Identify which cell holds the provided text, then report its [X, Y] central coordinate. 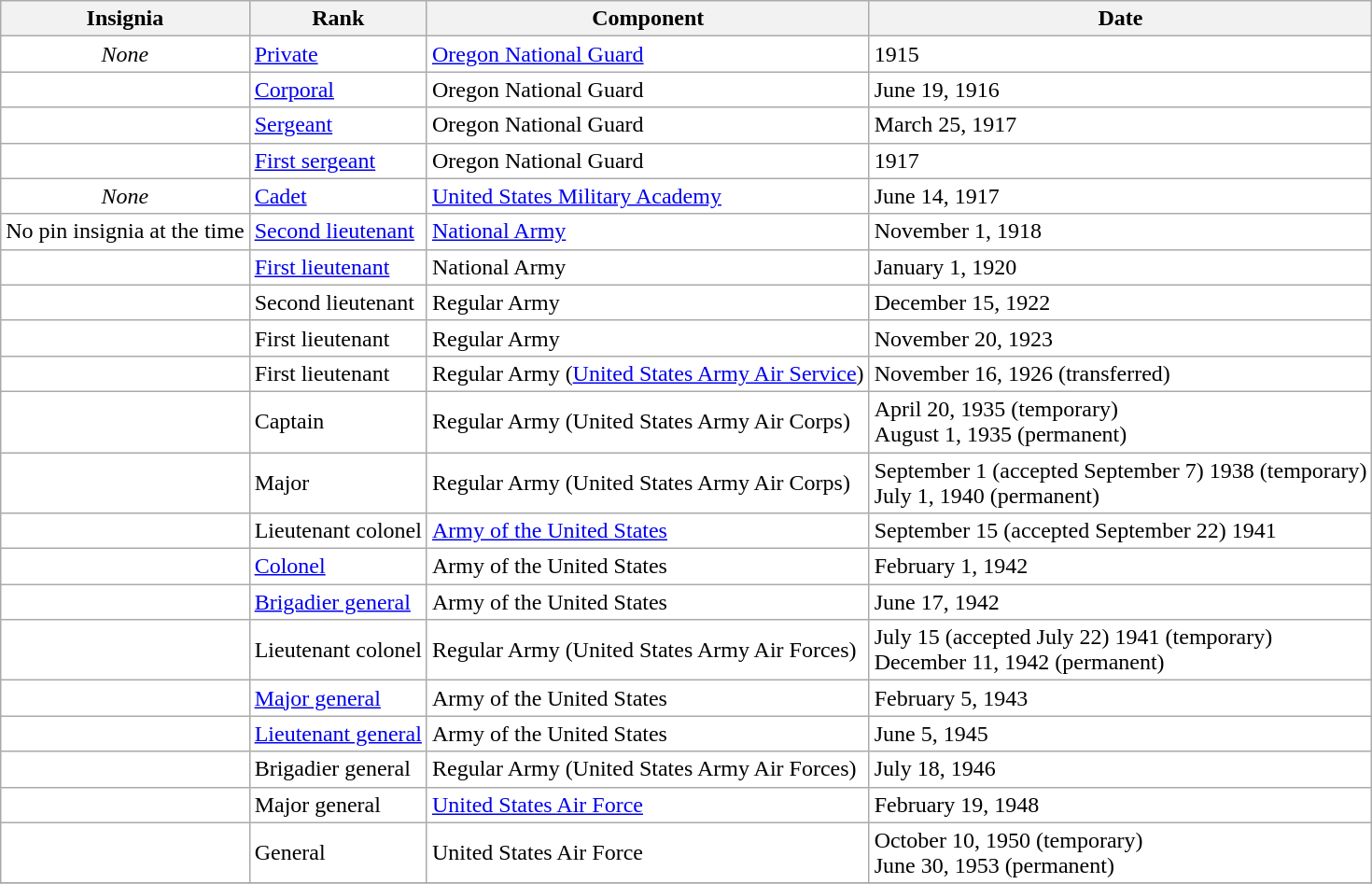
June 14, 1917 [1120, 196]
June 5, 1945 [1120, 734]
February 1, 1942 [1120, 567]
February 5, 1943 [1120, 698]
Corporal [338, 90]
Major [338, 482]
Component [648, 19]
September 15 (accepted September 22) 1941 [1120, 531]
1917 [1120, 161]
United States Military Academy [648, 196]
July 15 (accepted July 22) 1941 (temporary)December 11, 1942 (permanent) [1120, 650]
June 19, 1916 [1120, 90]
October 10, 1950 (temporary)June 30, 1953 (permanent) [1120, 853]
November 20, 1923 [1120, 338]
Colonel [338, 567]
Private [338, 54]
General [338, 853]
March 25, 1917 [1120, 125]
April 20, 1935 (temporary)August 1, 1935 (permanent) [1120, 422]
September 1 (accepted September 7) 1938 (temporary)July 1, 1940 (permanent) [1120, 482]
Date [1120, 19]
First sergeant [338, 161]
1915 [1120, 54]
July 18, 1946 [1120, 769]
Sergeant [338, 125]
November 1, 1918 [1120, 232]
December 15, 1922 [1120, 302]
Regular Army (United States Army Air Service) [648, 373]
No pin insignia at the time [125, 232]
February 19, 1948 [1120, 805]
November 16, 1926 (transferred) [1120, 373]
Captain [338, 422]
Lieutenant general [338, 734]
Insignia [125, 19]
Cadet [338, 196]
June 17, 1942 [1120, 602]
Rank [338, 19]
January 1, 1920 [1120, 267]
